Locate the cell with the specified text and output its [x, y] center coordinate. 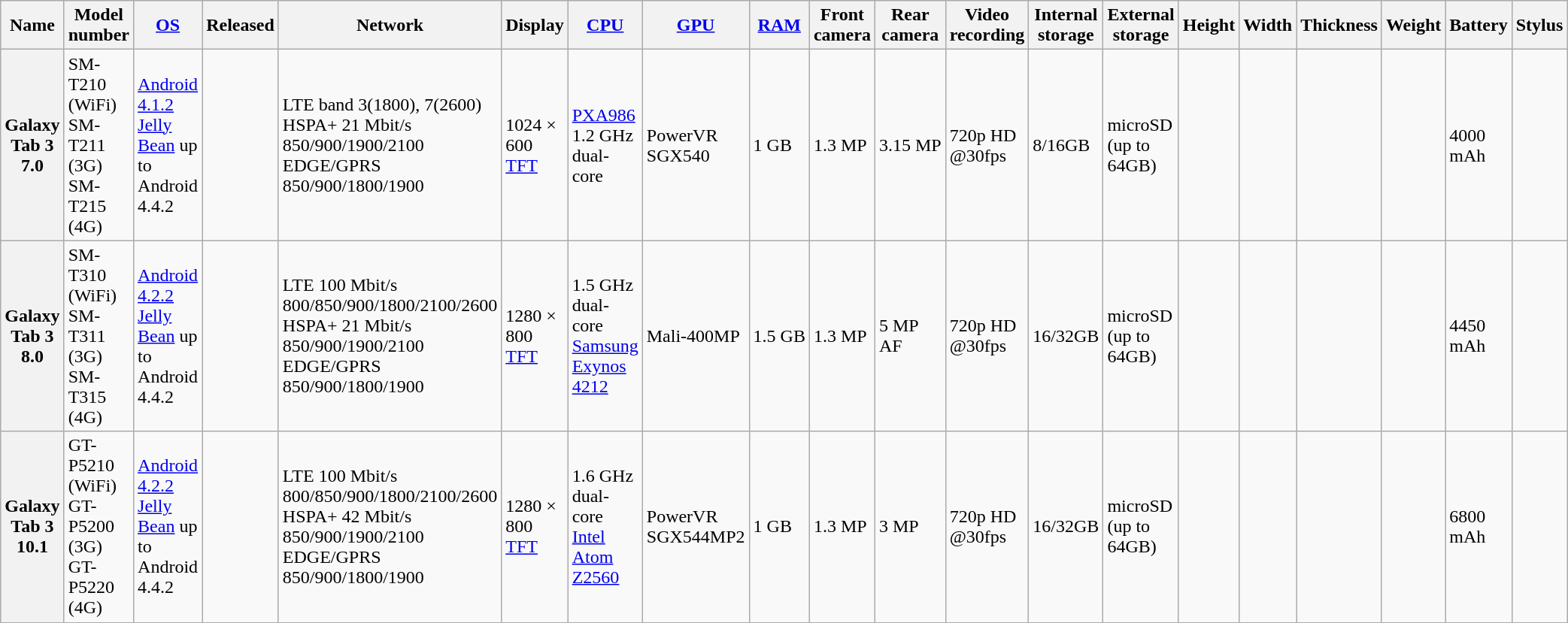
LTE 100 Mbit/s 800/850/900/1800/2100/2600HSPA+ 42 Mbit/s 850/900/1900/2100EDGE/GPRS 850/900/1800/1900 [390, 527]
1024 × 600 TFT [535, 145]
CPU [605, 26]
Thickness [1339, 26]
LTE band 3(1800), 7(2600)HSPA+ 21 Mbit/s 850/900/1900/2100EDGE/GPRS 850/900/1800/1900 [390, 145]
Display [535, 26]
GPU [696, 26]
1.5 GB [779, 336]
5 MP AF [910, 336]
3 MP [910, 527]
1.5 GHz dual-core Samsung Exynos 4212 [605, 336]
SM-T210 (WiFi)SM-T211 (3G)SM-T215 (4G) [99, 145]
8/16GB [1066, 145]
Released [241, 26]
Rear camera [910, 26]
GT-P5210 (WiFi)GT-P5200 (3G)GT-P5220 (4G) [99, 527]
SM-T310 (WiFi)SM-T311 (3G)SM-T315 (4G) [99, 336]
Galaxy Tab 3 8.0 [32, 336]
PXA986 1.2 GHz dual-core [605, 145]
External storage [1141, 26]
1.6 GHz dual-core Intel Atom Z2560 [605, 527]
Video recording [987, 26]
Weight [1413, 26]
Name [32, 26]
Galaxy Tab 3 10.1 [32, 527]
Battery [1479, 26]
4450 mAh [1479, 336]
Model number [99, 26]
Stylus [1539, 26]
Height [1209, 26]
PowerVR SGX540 [696, 145]
4000 mAh [1479, 145]
PowerVR SGX544MP2 [696, 527]
6800 mAh [1479, 527]
Internal storage [1066, 26]
LTE 100 Mbit/s 800/850/900/1800/2100/2600HSPA+ 21 Mbit/s 850/900/1900/2100EDGE/GPRS 850/900/1800/1900 [390, 336]
Network [390, 26]
RAM [779, 26]
Front camera [842, 26]
3.15 MP [910, 145]
Galaxy Tab 3 7.0 [32, 145]
Mali-400MP [696, 336]
Android 4.1.2Jelly Bean up to Android 4.4.2 [168, 145]
OS [168, 26]
Width [1268, 26]
